Provide the [x, y] coordinate of the cell's center where the given text is located.  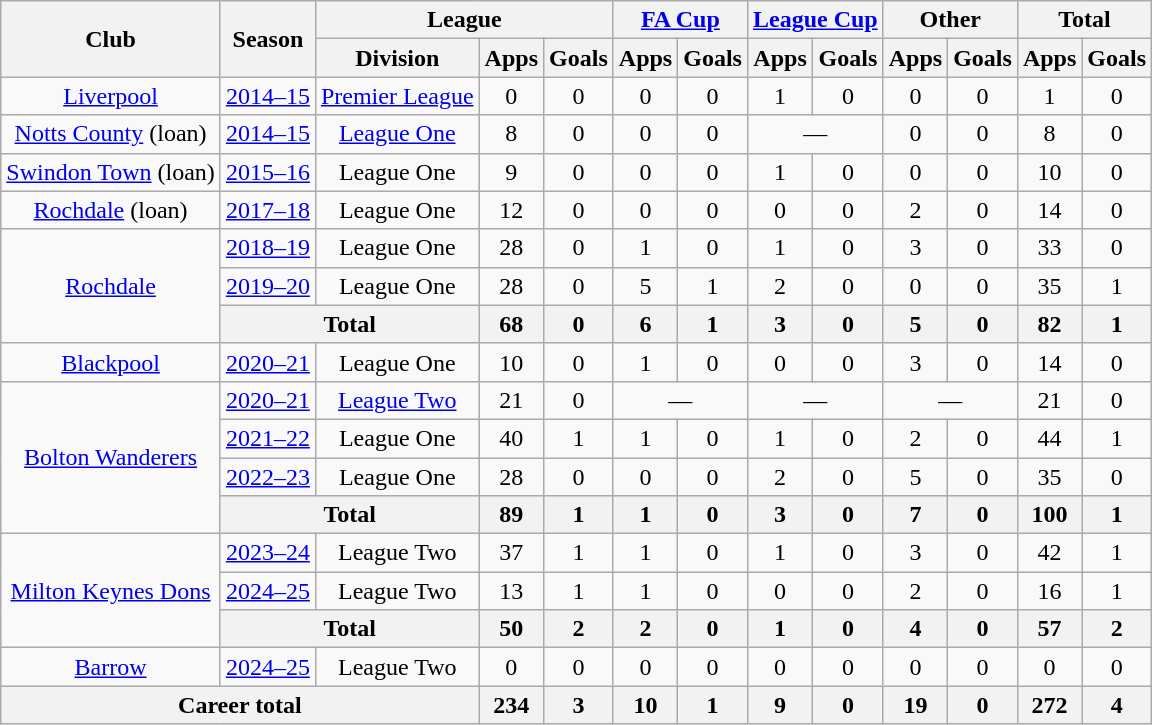
Rochdale (loan) [111, 210]
100 [1049, 515]
League [464, 20]
234 [511, 705]
Other [950, 20]
Premier League [397, 96]
57 [1049, 629]
272 [1049, 705]
Division [397, 58]
50 [511, 629]
Blackpool [111, 362]
Liverpool [111, 96]
2019–20 [268, 286]
Bolton Wanderers [111, 457]
Barrow [111, 667]
2023–24 [268, 553]
Season [268, 39]
Rochdale [111, 286]
16 [1049, 591]
13 [511, 591]
42 [1049, 553]
33 [1049, 248]
89 [511, 515]
68 [511, 324]
7 [915, 515]
37 [511, 553]
2022–23 [268, 477]
2017–18 [268, 210]
82 [1049, 324]
2018–19 [268, 248]
FA Cup [680, 20]
2015–16 [268, 172]
Career total [240, 705]
2021–22 [268, 438]
19 [915, 705]
44 [1049, 438]
Club [111, 39]
40 [511, 438]
12 [511, 210]
League Cup [815, 20]
6 [645, 324]
Notts County (loan) [111, 134]
Milton Keynes Dons [111, 591]
Swindon Town (loan) [111, 172]
